Locate the cell with the specified text and output its (x, y) center coordinate. 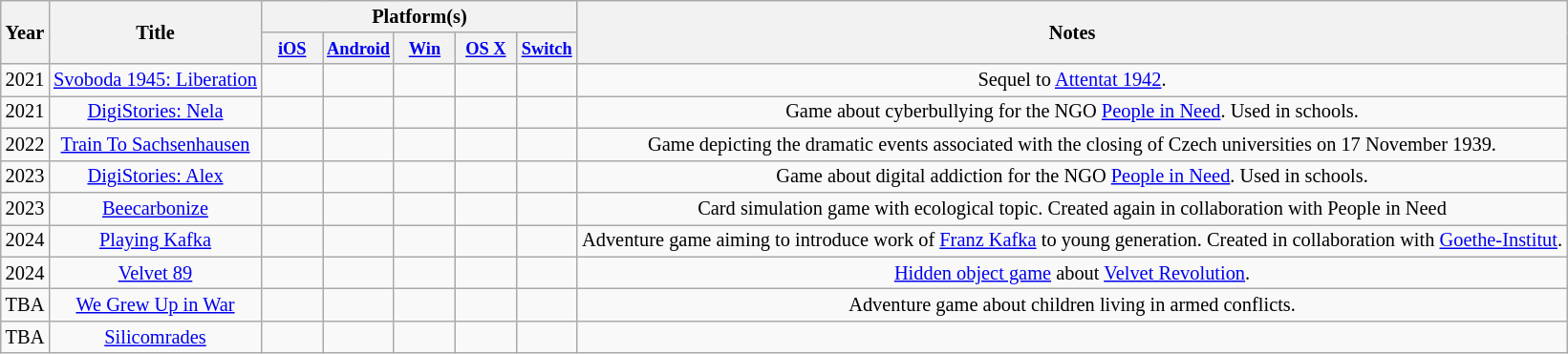
Silicomrades (155, 337)
Notes (1072, 31)
Game about cyberbullying for the NGO People in Need. Used in schools. (1072, 112)
Velvet 89 (155, 273)
Android (359, 48)
DigiStories: Alex (155, 177)
Game depicting the dramatic events associated with the closing of Czech universities on 17 November 1939. (1072, 144)
Train To Sachsenhausen (155, 144)
Platform(s) (419, 16)
Year (25, 31)
2022 (25, 144)
Switch (547, 48)
We Grew Up in War (155, 304)
Title (155, 31)
Win (424, 48)
Svoboda 1945: Liberation (155, 80)
Sequel to Attentat 1942. (1072, 80)
Card simulation game with ecological topic. Created again in collaboration with People in Need (1072, 208)
iOS (292, 48)
Game about digital addiction for the NGO People in Need. Used in schools. (1072, 177)
OS X (485, 48)
Adventure game aiming to introduce work of Franz Kafka to young generation. Created in collaboration with Goethe-Institut. (1072, 240)
Beecarbonize (155, 208)
Hidden object game about Velvet Revolution. (1072, 273)
DigiStories: Nela (155, 112)
Playing Kafka (155, 240)
Adventure game about children living in armed conflicts. (1072, 304)
